Search for the cell housing the specified text and yield its [x, y] center coordinate. 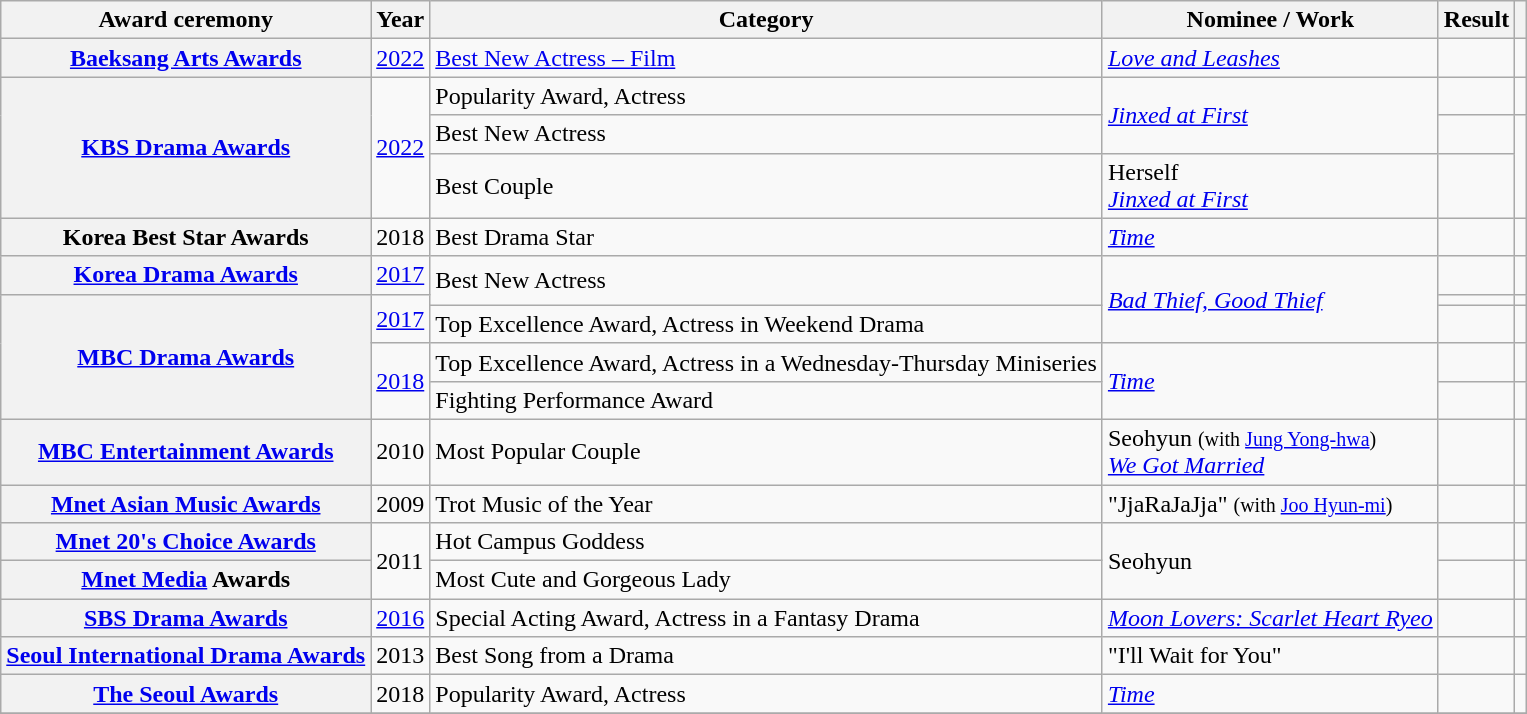
Jinxed at First [1270, 115]
Best Drama Star [766, 237]
Fighting Performance Award [766, 400]
Top Excellence Award, Actress in Weekend Drama [766, 324]
Year [400, 20]
Korea Best Star Awards [186, 237]
MBC Drama Awards [186, 356]
Best Couple [766, 186]
Nominee / Work [1270, 20]
MBC Entertainment Awards [186, 452]
Mnet Asian Music Awards [186, 503]
Most Cute and Gorgeous Lady [766, 580]
Best New Actress – Film [766, 58]
"JjaRaJaJja" (with Joo Hyun-mi) [1270, 503]
Most Popular Couple [766, 452]
Bad Thief, Good Thief [1270, 300]
2016 [400, 618]
Category [766, 20]
Hot Campus Goddess [766, 542]
Mnet Media Awards [186, 580]
2009 [400, 503]
Herself Jinxed at First [1270, 186]
Special Acting Award, Actress in a Fantasy Drama [766, 618]
Baeksang Arts Awards [186, 58]
2010 [400, 452]
Trot Music of the Year [766, 503]
Love and Leashes [1270, 58]
Best Song from a Drama [766, 656]
Seohyun [1270, 561]
Moon Lovers: Scarlet Heart Ryeo [1270, 618]
"I'll Wait for You" [1270, 656]
2011 [400, 561]
Seohyun (with Jung Yong-hwa) We Got Married [1270, 452]
The Seoul Awards [186, 694]
Result [1476, 20]
Seoul International Drama Awards [186, 656]
SBS Drama Awards [186, 618]
KBS Drama Awards [186, 148]
Top Excellence Award, Actress in a Wednesday-Thursday Miniseries [766, 362]
Mnet 20's Choice Awards [186, 542]
Korea Drama Awards [186, 275]
2013 [400, 656]
Award ceremony [186, 20]
